From the cell containing the given text, extract its center point as (x, y) coordinate. 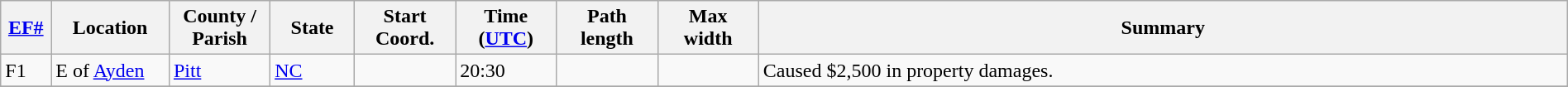
Caused $2,500 in property damages. (1163, 70)
20:30 (506, 70)
Max width (708, 28)
F1 (26, 70)
EF# (26, 28)
Pitt (219, 70)
Location (111, 28)
Path length (607, 28)
Summary (1163, 28)
County / Parish (219, 28)
Start Coord. (404, 28)
State (313, 28)
E of Ayden (111, 70)
NC (313, 70)
Time (UTC) (506, 28)
